Search for the cell housing the specified text and yield its [x, y] center coordinate. 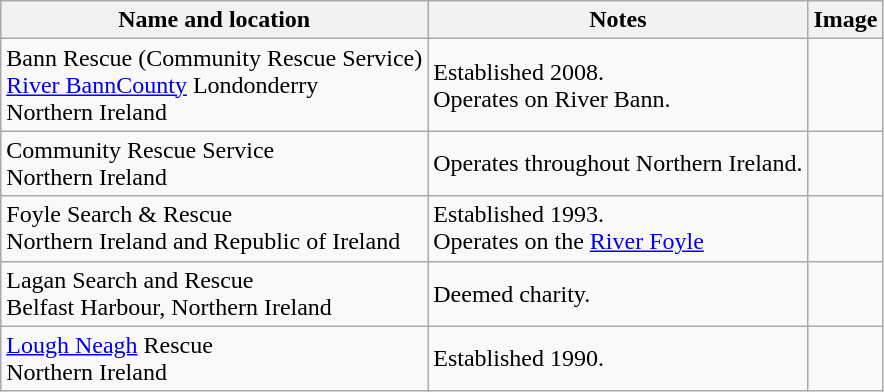
Established 2008.Operates on River Bann. [618, 85]
Image [846, 20]
Established 1993.Operates on the River Foyle [618, 228]
Operates throughout Northern Ireland. [618, 164]
Name and location [214, 20]
Established 1990. [618, 358]
Notes [618, 20]
Bann Rescue (Community Rescue Service)River BannCounty LondonderryNorthern Ireland [214, 85]
Lough Neagh RescueNorthern Ireland [214, 358]
Foyle Search & RescueNorthern Ireland and Republic of Ireland [214, 228]
Deemed charity. [618, 294]
Community Rescue ServiceNorthern Ireland [214, 164]
Lagan Search and RescueBelfast Harbour, Northern Ireland [214, 294]
